From the cell containing the given text, extract its center point as [x, y] coordinate. 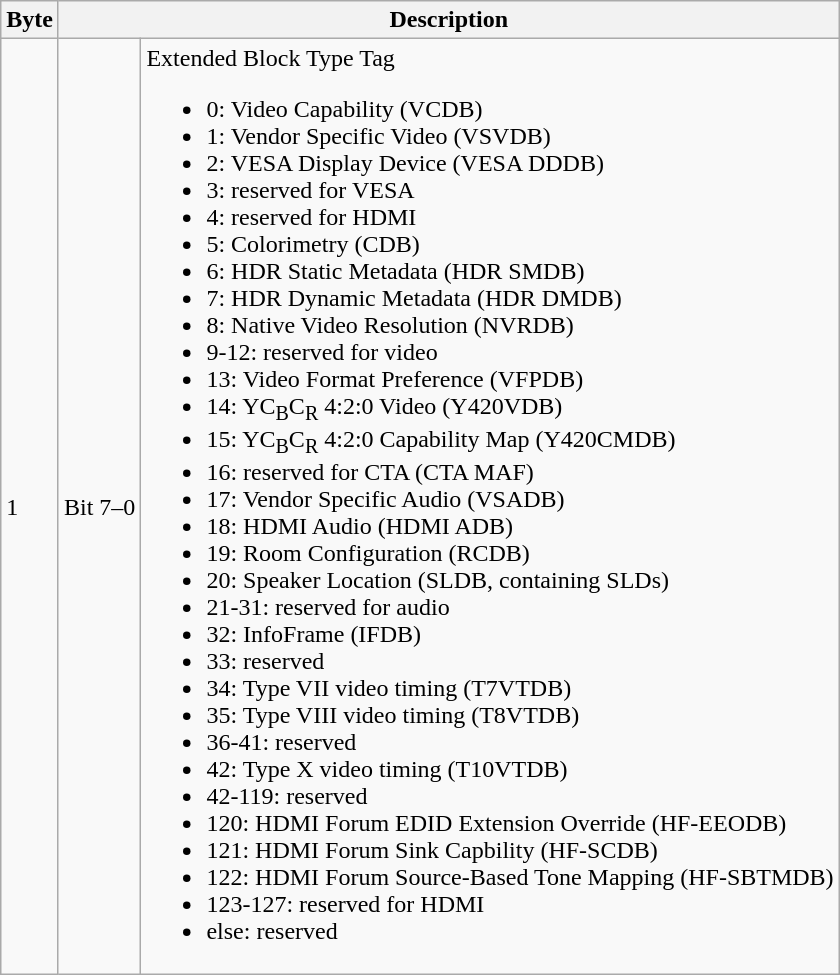
1 [30, 507]
Bit 7–0 [99, 507]
Description [448, 20]
Byte [30, 20]
